For the text-containing cell, return its midpoint in (x, y) coordinate format. 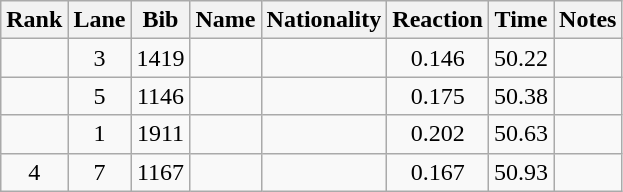
7 (100, 172)
1167 (160, 172)
1911 (160, 134)
4 (34, 172)
1 (100, 134)
Reaction (438, 20)
Bib (160, 20)
50.38 (520, 96)
1146 (160, 96)
0.146 (438, 58)
5 (100, 96)
Time (520, 20)
Name (226, 20)
50.93 (520, 172)
0.202 (438, 134)
Lane (100, 20)
Nationality (324, 20)
Rank (34, 20)
Notes (588, 20)
50.63 (520, 134)
1419 (160, 58)
50.22 (520, 58)
3 (100, 58)
0.175 (438, 96)
0.167 (438, 172)
